Locate the cell with the specified text and output its [x, y] center coordinate. 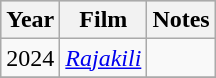
Film [104, 20]
Year [30, 20]
Notes [181, 20]
2024 [30, 58]
Rajakili [104, 58]
